Return the (X, Y) coordinate for the center point of the cell that contains the specified text.  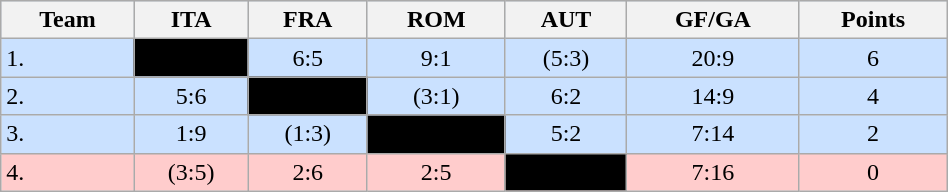
6 (873, 58)
1. (68, 58)
3. (68, 134)
(5:3) (566, 58)
14:9 (713, 96)
2. (68, 96)
(3:1) (436, 96)
Points (873, 20)
ROM (436, 20)
(1:3) (308, 134)
0 (873, 172)
4 (873, 96)
Team (68, 20)
ITA (191, 20)
GF/GA (713, 20)
6:2 (566, 96)
2 (873, 134)
2:5 (436, 172)
(3:5) (191, 172)
9:1 (436, 58)
FRA (308, 20)
6:5 (308, 58)
20:9 (713, 58)
7:14 (713, 134)
AUT (566, 20)
4. (68, 172)
1:9 (191, 134)
5:6 (191, 96)
7:16 (713, 172)
2:6 (308, 172)
5:2 (566, 134)
